Extract the (x, y) coordinate from the center of the cell holding the provided text.  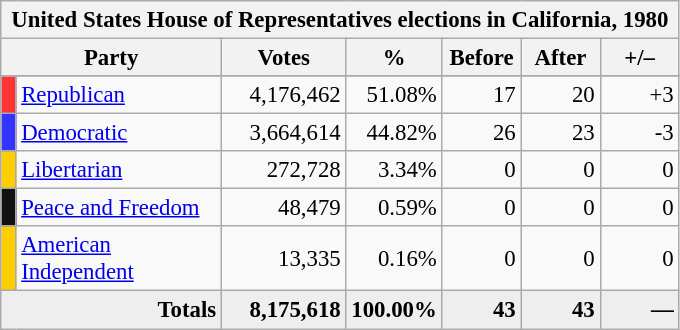
After (560, 58)
Party (112, 58)
20 (560, 95)
100.00% (394, 310)
-3 (640, 133)
Votes (284, 58)
American Independent (119, 258)
44.82% (394, 133)
8,175,618 (284, 310)
26 (482, 133)
0.16% (394, 258)
Peace and Freedom (119, 208)
Democratic (119, 133)
Totals (112, 310)
Republican (119, 95)
+3 (640, 95)
0.59% (394, 208)
3.34% (394, 170)
— (640, 310)
23 (560, 133)
Before (482, 58)
17 (482, 95)
+/– (640, 58)
United States House of Representatives elections in California, 1980 (340, 20)
51.08% (394, 95)
% (394, 58)
4,176,462 (284, 95)
272,728 (284, 170)
48,479 (284, 208)
13,335 (284, 258)
3,664,614 (284, 133)
Libertarian (119, 170)
